Return [x, y] of the center of cell containing provided text 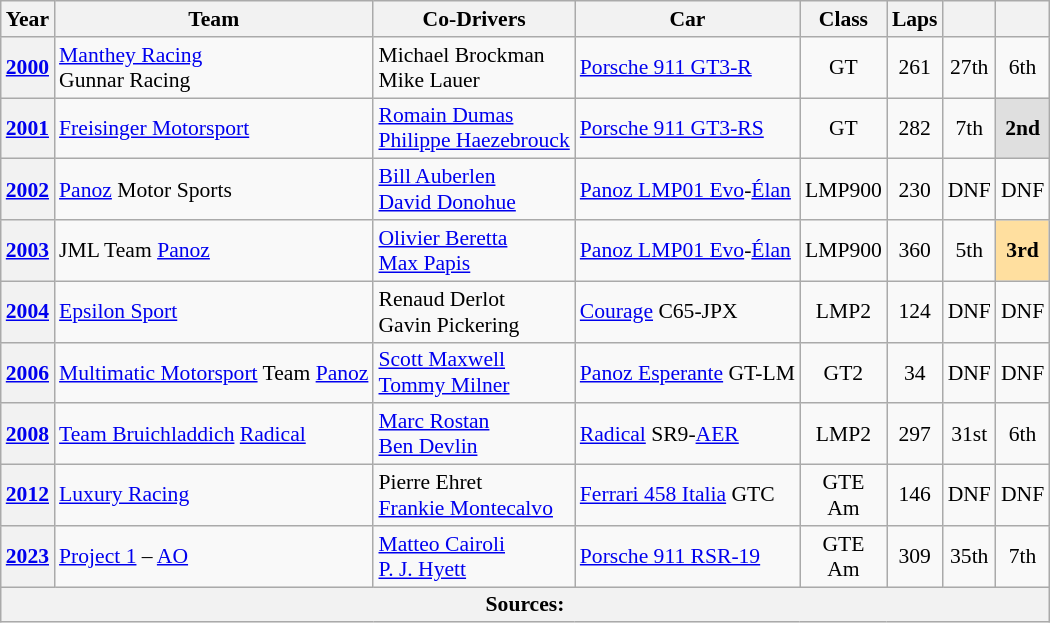
230 [915, 190]
Laps [915, 19]
2002 [28, 190]
Panoz Motor Sports [214, 190]
2004 [28, 312]
Project 1 – AO [214, 556]
Pierre Ehret Frankie Montecalvo [474, 496]
Panoz Esperante GT-LM [688, 372]
2001 [28, 128]
27th [970, 68]
Bill Auberlen David Donohue [474, 190]
JML Team Panoz [214, 250]
Sources: [525, 605]
Ferrari 458 Italia GTC [688, 496]
Radical SR9-AER [688, 434]
5th [970, 250]
2003 [28, 250]
Porsche 911 RSR-19 [688, 556]
GT2 [844, 372]
2023 [28, 556]
2008 [28, 434]
Team Bruichladdich Radical [214, 434]
Class [844, 19]
Manthey Racing Gunnar Racing [214, 68]
Porsche 911 GT3-R [688, 68]
Epsilon Sport [214, 312]
Romain Dumas Philippe Haezebrouck [474, 128]
Michael Brockman Mike Lauer [474, 68]
146 [915, 496]
Matteo Cairoli P. J. Hyett [474, 556]
Year [28, 19]
Renaud Derlot Gavin Pickering [474, 312]
Multimatic Motorsport Team Panoz [214, 372]
2nd [1022, 128]
2000 [28, 68]
Courage C65-JPX [688, 312]
297 [915, 434]
34 [915, 372]
Marc Rostan Ben Devlin [474, 434]
Car [688, 19]
Luxury Racing [214, 496]
124 [915, 312]
282 [915, 128]
Olivier Beretta Max Papis [474, 250]
2012 [28, 496]
31st [970, 434]
Scott Maxwell Tommy Milner [474, 372]
Team [214, 19]
Co-Drivers [474, 19]
Porsche 911 GT3-RS [688, 128]
Freisinger Motorsport [214, 128]
261 [915, 68]
309 [915, 556]
3rd [1022, 250]
2006 [28, 372]
35th [970, 556]
360 [915, 250]
